Extract the [x, y] coordinate from the center of the cell holding the provided text.  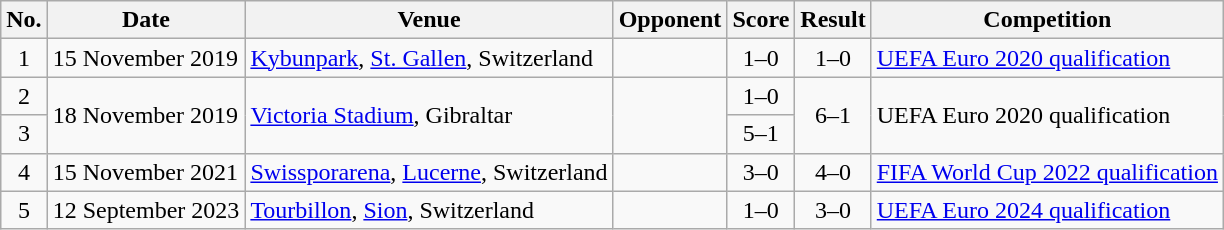
Victoria Stadium, Gibraltar [429, 115]
15 November 2021 [146, 172]
Venue [429, 20]
5–1 [761, 134]
No. [24, 20]
12 September 2023 [146, 210]
5 [24, 210]
1 [24, 58]
4 [24, 172]
6–1 [833, 115]
Date [146, 20]
Kybunpark, St. Gallen, Switzerland [429, 58]
3 [24, 134]
Swissporarena, Lucerne, Switzerland [429, 172]
Tourbillon, Sion, Switzerland [429, 210]
FIFA World Cup 2022 qualification [1047, 172]
2 [24, 96]
Opponent [670, 20]
4–0 [833, 172]
Competition [1047, 20]
Result [833, 20]
UEFA Euro 2024 qualification [1047, 210]
18 November 2019 [146, 115]
15 November 2019 [146, 58]
Score [761, 20]
